Search for the cell housing the specified text and yield its [X, Y] center coordinate. 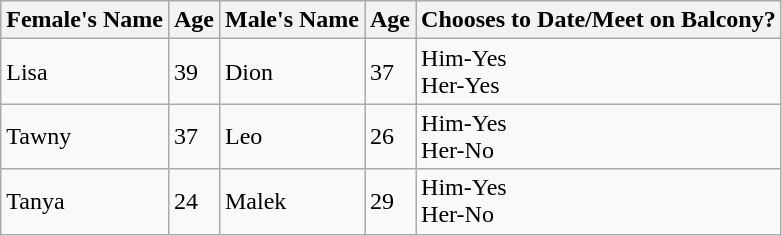
Tanya [85, 202]
39 [194, 72]
Lisa [85, 72]
Chooses to Date/Meet on Balcony? [599, 20]
Leo [292, 136]
Male's Name [292, 20]
Malek [292, 202]
29 [390, 202]
26 [390, 136]
Tawny [85, 136]
Dion [292, 72]
Him-YesHer-Yes [599, 72]
Female's Name [85, 20]
24 [194, 202]
